Locate the cell with the specified text and output its [X, Y] center coordinate. 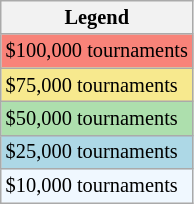
Legend [97, 17]
$75,000 tournaments [97, 85]
$25,000 tournaments [97, 152]
$100,000 tournaments [97, 51]
$10,000 tournaments [97, 186]
$50,000 tournaments [97, 118]
